Determine the (x, y) coordinate at the center of the cell enclosing the given text.  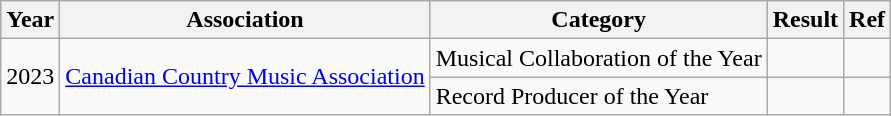
Association (245, 20)
2023 (30, 77)
Musical Collaboration of the Year (598, 58)
Record Producer of the Year (598, 96)
Result (805, 20)
Category (598, 20)
Canadian Country Music Association (245, 77)
Year (30, 20)
Ref (868, 20)
